Locate the cell with the specified text and output its (X, Y) center coordinate. 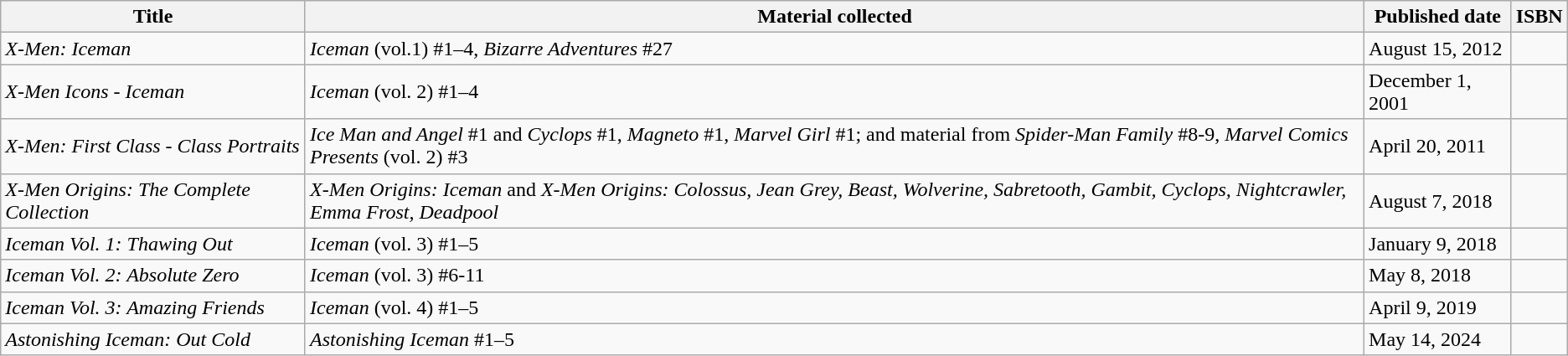
Ice Man and Angel #1 and Cyclops #1, Magneto #1, Marvel Girl #1; and material from Spider-Man Family #8-9, Marvel Comics Presents (vol. 2) #3 (834, 146)
X-Men: First Class - Class Portraits (153, 146)
X-Men Origins: Iceman and X-Men Origins: Colossus, Jean Grey, Beast, Wolverine, Sabretooth, Gambit, Cyclops, Nightcrawler, Emma Frost, Deadpool (834, 201)
Iceman (vol. 3) #1–5 (834, 244)
Iceman (vol. 3) #6-11 (834, 276)
April 20, 2011 (1438, 146)
Published date (1438, 17)
Iceman (vol. 2) #1–4 (834, 92)
X-Men Icons - Iceman (153, 92)
Iceman Vol. 2: Absolute Zero (153, 276)
April 9, 2019 (1438, 307)
Material collected (834, 17)
August 7, 2018 (1438, 201)
Iceman Vol. 1: Thawing Out (153, 244)
May 8, 2018 (1438, 276)
X-Men: Iceman (153, 49)
Astonishing Iceman #1–5 (834, 339)
Title (153, 17)
May 14, 2024 (1438, 339)
Iceman (vol. 4) #1–5 (834, 307)
January 9, 2018 (1438, 244)
Iceman Vol. 3: Amazing Friends (153, 307)
X-Men Origins: The Complete Collection (153, 201)
Astonishing Iceman: Out Cold (153, 339)
December 1, 2001 (1438, 92)
Iceman (vol.1) #1–4, Bizarre Adventures #27 (834, 49)
August 15, 2012 (1438, 49)
ISBN (1540, 17)
